Locate the cell with the specified text and output its [x, y] center coordinate. 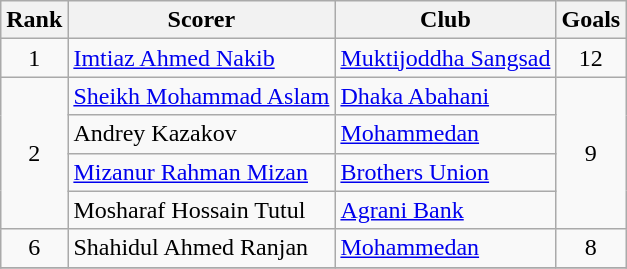
8 [591, 248]
Muktijoddha Sangsad [446, 58]
9 [591, 153]
Andrey Kazakov [202, 134]
2 [34, 153]
Mizanur Rahman Mizan [202, 172]
Brothers Union [446, 172]
Club [446, 20]
Shahidul Ahmed Ranjan [202, 248]
Sheikh Mohammad Aslam [202, 96]
Dhaka Abahani [446, 96]
Scorer [202, 20]
Mosharaf Hossain Tutul [202, 210]
Rank [34, 20]
12 [591, 58]
Imtiaz Ahmed Nakib [202, 58]
Agrani Bank [446, 210]
6 [34, 248]
Goals [591, 20]
1 [34, 58]
